Search for the cell housing the specified text and yield its (X, Y) center coordinate. 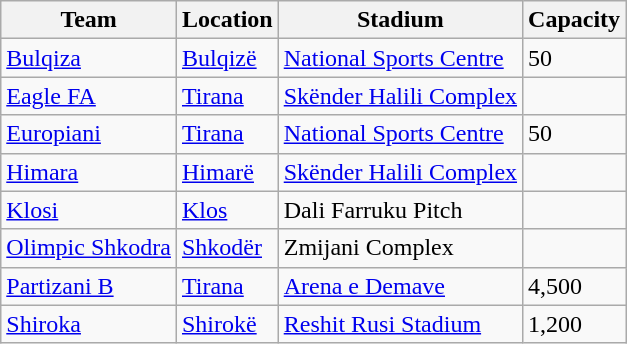
Location (227, 20)
Europiani (89, 134)
Shirokë (227, 324)
Partizani B (89, 286)
Zmijani Complex (400, 248)
1,200 (574, 324)
Reshit Rusi Stadium (400, 324)
Dali Farruku Pitch (400, 210)
Arena e Demave (400, 286)
Klosi (89, 210)
Klos (227, 210)
Stadium (400, 20)
Eagle FA (89, 96)
Capacity (574, 20)
Team (89, 20)
Himarë (227, 172)
Himara (89, 172)
Shiroka (89, 324)
Shkodër (227, 248)
Bulqizë (227, 58)
Bulqiza (89, 58)
4,500 (574, 286)
Olimpic Shkodra (89, 248)
